From the cell containing the given text, extract its center point as (X, Y) coordinate. 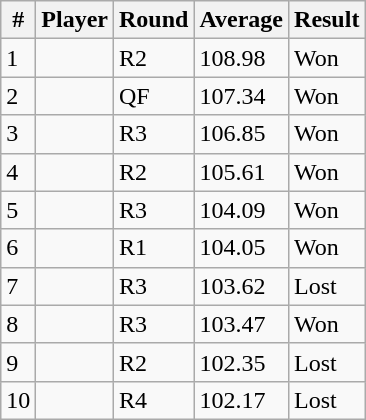
6 (18, 248)
# (18, 20)
1 (18, 58)
Round (154, 20)
104.09 (242, 210)
QF (154, 96)
104.05 (242, 248)
4 (18, 172)
103.47 (242, 324)
10 (18, 400)
103.62 (242, 286)
3 (18, 134)
7 (18, 286)
9 (18, 362)
102.35 (242, 362)
2 (18, 96)
106.85 (242, 134)
Player (75, 20)
102.17 (242, 400)
105.61 (242, 172)
107.34 (242, 96)
Result (327, 20)
R4 (154, 400)
108.98 (242, 58)
5 (18, 210)
R1 (154, 248)
Average (242, 20)
8 (18, 324)
